Output the (X, Y) coordinate of the center of the cell containing the given text.  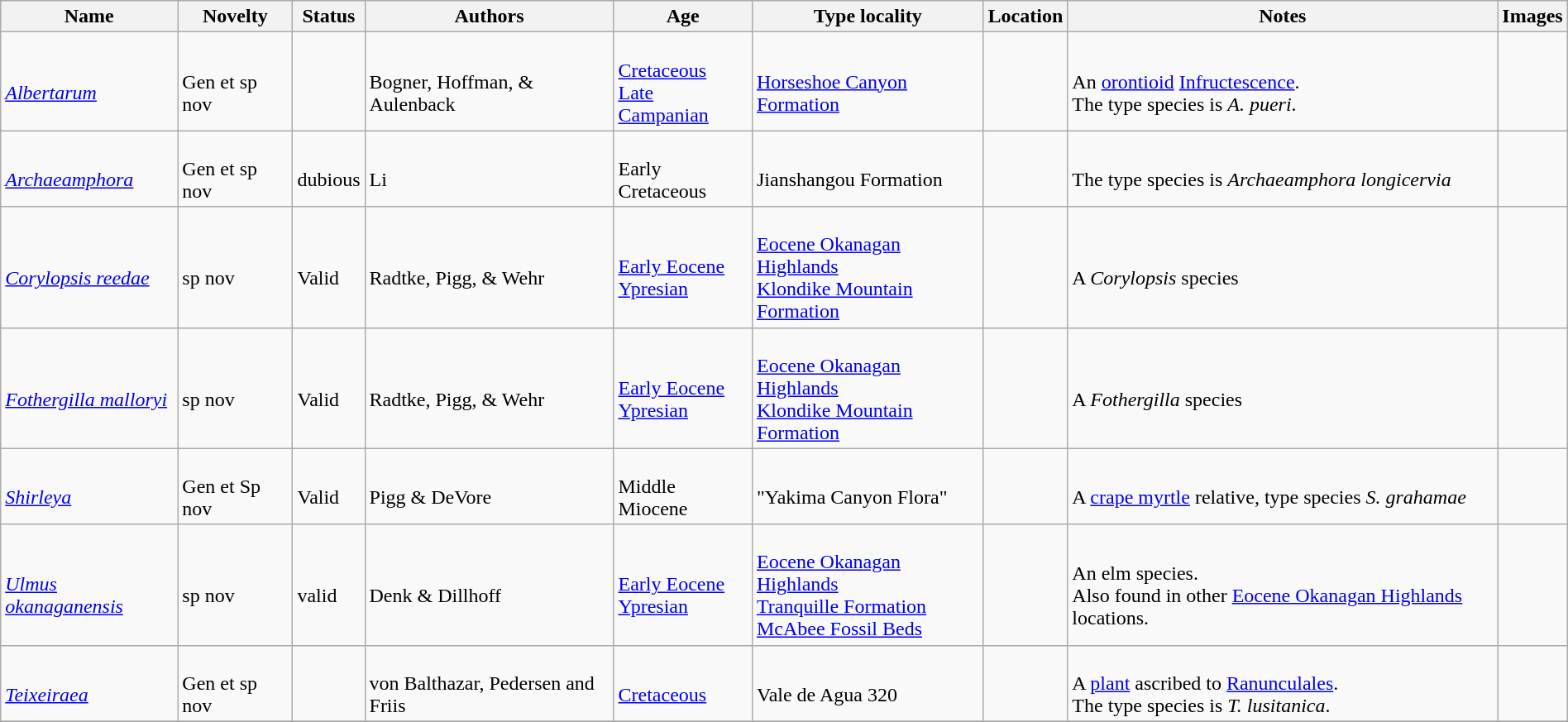
An orontioid Infructescence.The type species is A. pueri. (1283, 81)
"Yakima Canyon Flora" (868, 486)
Fothergilla malloryi (89, 388)
Name (89, 17)
Status (329, 17)
Eocene Okanagan HighlandsTranquille FormationMcAbee Fossil Beds (868, 585)
Type locality (868, 17)
CretaceousLate Campanian (683, 81)
Corylopsis reedae (89, 267)
von Balthazar, Pedersen and Friis (490, 683)
Images (1532, 17)
Denk & Dillhoff (490, 585)
Albertarum (89, 81)
A plant ascribed to Ranunculales.The type species is T. lusitanica. (1283, 683)
dubious (329, 169)
Authors (490, 17)
Notes (1283, 17)
Age (683, 17)
A Corylopsis species (1283, 267)
Teixeiraea (89, 683)
Location (1025, 17)
Ulmus okanaganensis (89, 585)
Shirleya (89, 486)
Middle Miocene (683, 486)
The type species is Archaeamphora longicervia (1283, 169)
A crape myrtle relative, type species S. grahamae (1283, 486)
Cretaceous (683, 683)
Li (490, 169)
An elm species.Also found in other Eocene Okanagan Highlands locations. (1283, 585)
Gen et Sp nov (235, 486)
Horseshoe Canyon Formation (868, 81)
Archaeamphora (89, 169)
Pigg & DeVore (490, 486)
Early Cretaceous (683, 169)
Novelty (235, 17)
Vale de Agua 320 (868, 683)
A Fothergilla species (1283, 388)
Bogner, Hoffman, & Aulenback (490, 81)
valid (329, 585)
Jianshangou Formation (868, 169)
